Scan for the cell matching the given text and deliver its (X, Y) coordinate at center. 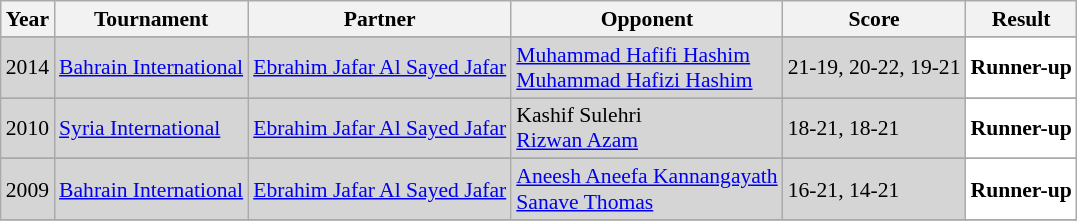
16-21, 14-21 (874, 190)
Result (1022, 19)
Aneesh Aneefa Kannangayath Sanave Thomas (646, 190)
2009 (28, 190)
Tournament (151, 19)
Score (874, 19)
2014 (28, 68)
Partner (380, 19)
Opponent (646, 19)
21-19, 20-22, 19-21 (874, 68)
Syria International (151, 128)
2010 (28, 128)
Muhammad Hafifi Hashim Muhammad Hafizi Hashim (646, 68)
Kashif Sulehri Rizwan Azam (646, 128)
18-21, 18-21 (874, 128)
Year (28, 19)
